Find where the given text appears and provide that cell's center as [x, y] coordinate. 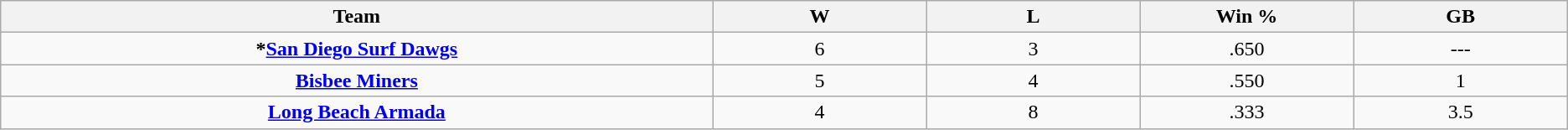
L [1034, 17]
3 [1034, 49]
.650 [1246, 49]
Bisbee Miners [357, 81]
1 [1461, 81]
Long Beach Armada [357, 112]
6 [819, 49]
--- [1461, 49]
GB [1461, 17]
Win % [1246, 17]
5 [819, 81]
.550 [1246, 81]
3.5 [1461, 112]
W [819, 17]
8 [1034, 112]
*San Diego Surf Dawgs [357, 49]
Team [357, 17]
.333 [1246, 112]
